Return the (X, Y) coordinate for the center point of the cell that contains the specified text.  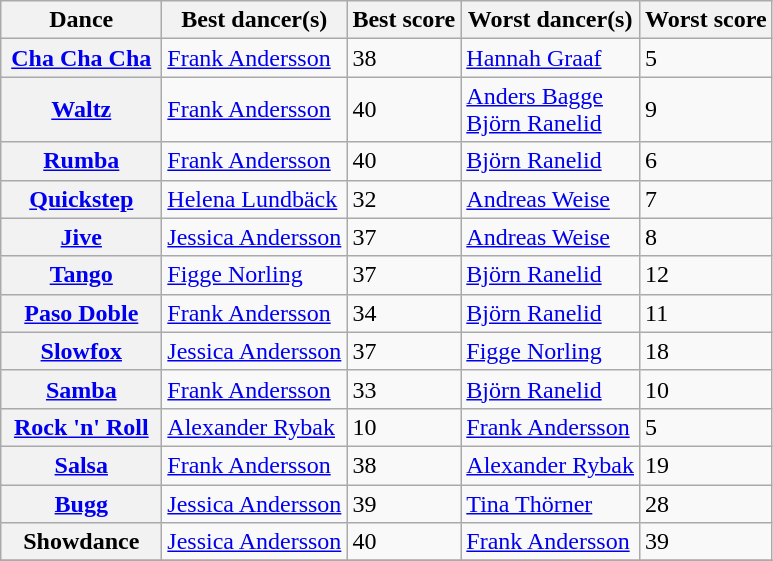
12 (706, 275)
9 (706, 110)
Samba (82, 389)
Rumba (82, 161)
Tango (82, 275)
11 (706, 313)
Best dancer(s) (254, 20)
33 (404, 389)
Helena Lundbäck (254, 199)
Salsa (82, 465)
34 (404, 313)
Worst score (706, 20)
32 (404, 199)
18 (706, 351)
7 (706, 199)
Hannah Graaf (550, 58)
Anders Bagge Björn Ranelid (550, 110)
Slowfox (82, 351)
8 (706, 237)
Cha Cha Cha (82, 58)
Tina Thörner (550, 503)
Quickstep (82, 199)
Showdance (82, 542)
Waltz (82, 110)
Best score (404, 20)
Bugg (82, 503)
Paso Doble (82, 313)
Jive (82, 237)
Worst dancer(s) (550, 20)
6 (706, 161)
19 (706, 465)
28 (706, 503)
Rock 'n' Roll (82, 427)
Dance (82, 20)
